From the cell containing the given text, extract its center point as [X, Y] coordinate. 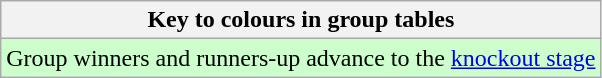
Key to colours in group tables [301, 20]
Group winners and runners-up advance to the knockout stage [301, 58]
